Search for the cell housing the specified text and yield its (X, Y) center coordinate. 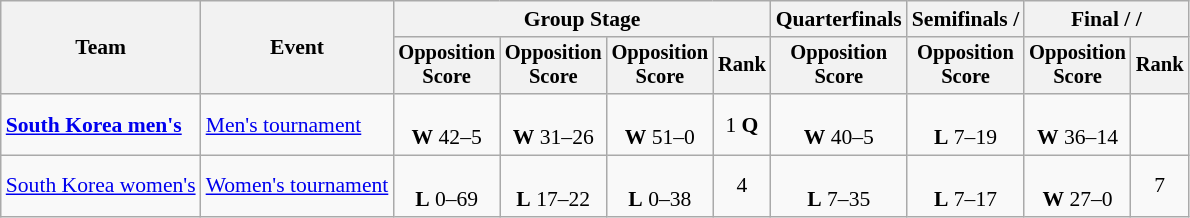
W 42–5 (446, 124)
L 0–38 (660, 186)
Final / / (1106, 19)
L 17–22 (554, 186)
W 36–14 (1078, 124)
L 0–69 (446, 186)
Women's tournament (298, 186)
Quarterfinals (839, 19)
W 40–5 (839, 124)
4 (742, 186)
South Korea women's (101, 186)
L 7–35 (839, 186)
W 51–0 (660, 124)
Team (101, 48)
1 Q (742, 124)
L 7–19 (966, 124)
W 31–26 (554, 124)
Event (298, 48)
W 27–0 (1078, 186)
Men's tournament (298, 124)
7 (1160, 186)
L 7–17 (966, 186)
South Korea men's (101, 124)
Group Stage (582, 19)
Semifinals / (966, 19)
